Provide the (x, y) coordinate of the cell's center where the given text is located.  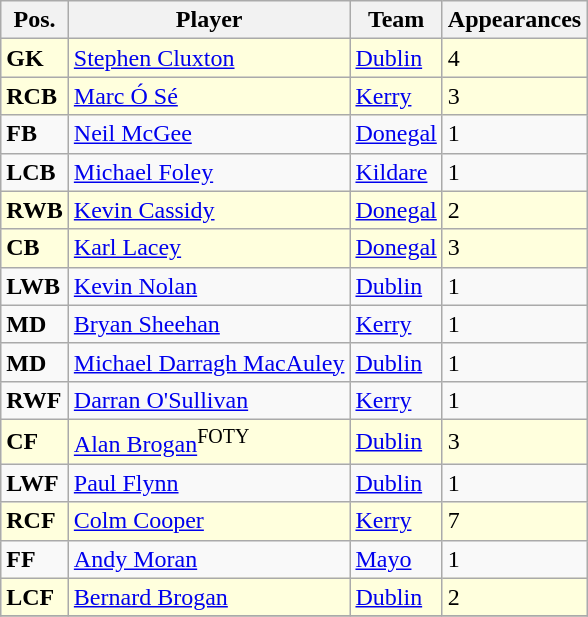
LCF (35, 597)
Pos. (35, 20)
RCF (35, 521)
Karl Lacey (209, 248)
Kildare (396, 172)
Neil McGee (209, 134)
RWF (35, 400)
7 (514, 521)
FB (35, 134)
Paul Flynn (209, 483)
Marc Ó Sé (209, 96)
RWB (35, 210)
Michael Darragh MacAuley (209, 362)
4 (514, 58)
Kevin Nolan (209, 286)
FF (35, 559)
Bernard Brogan (209, 597)
Appearances (514, 20)
Bryan Sheehan (209, 324)
RCB (35, 96)
Stephen Cluxton (209, 58)
CB (35, 248)
Michael Foley (209, 172)
LCB (35, 172)
GK (35, 58)
LWF (35, 483)
Darran O'Sullivan (209, 400)
Colm Cooper (209, 521)
Alan BroganFOTY (209, 442)
Team (396, 20)
LWB (35, 286)
Mayo (396, 559)
CF (35, 442)
Kevin Cassidy (209, 210)
Player (209, 20)
Andy Moran (209, 559)
